Scan for the cell matching the given text and deliver its (X, Y) coordinate at center. 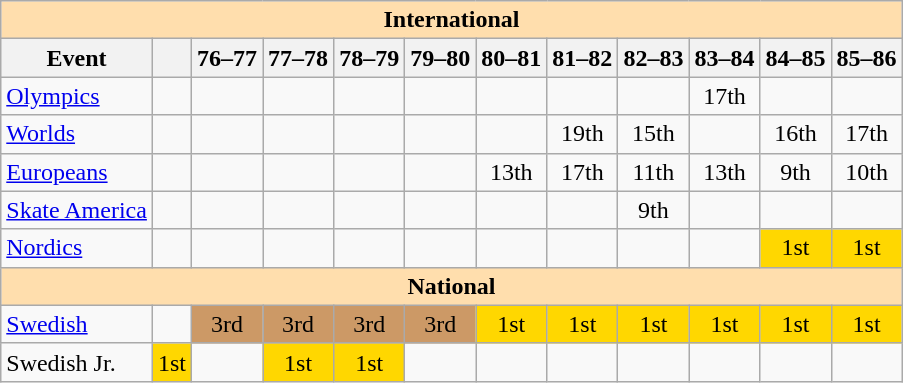
11th (654, 172)
Worlds (77, 134)
79–80 (440, 58)
76–77 (228, 58)
Nordics (77, 248)
Olympics (77, 96)
15th (654, 134)
International (452, 20)
Swedish (77, 324)
82–83 (654, 58)
78–79 (370, 58)
80–81 (512, 58)
84–85 (796, 58)
19th (582, 134)
83–84 (724, 58)
81–82 (582, 58)
16th (796, 134)
85–86 (866, 58)
National (452, 286)
77–78 (298, 58)
Skate America (77, 210)
Event (77, 58)
10th (866, 172)
Europeans (77, 172)
Swedish Jr. (77, 362)
